Capture the cell that displays the provided text and extract its [X, Y] central coordinate. 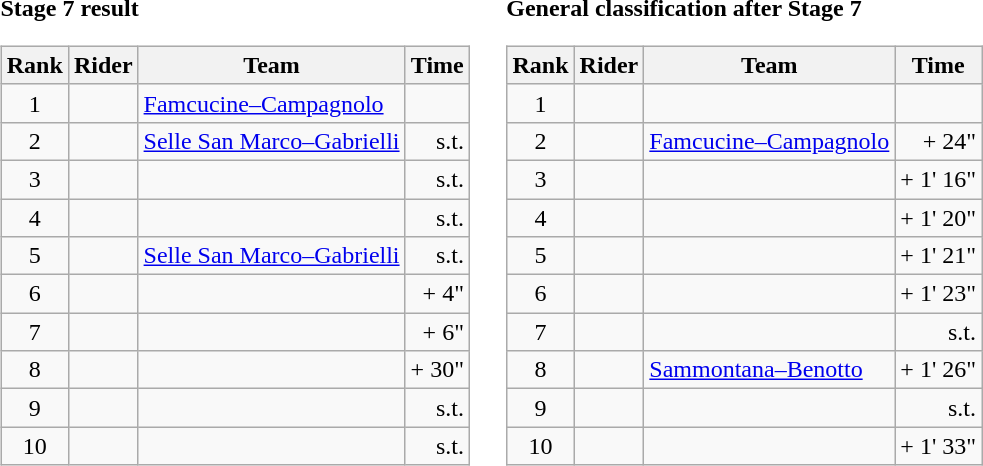
Sammontana–Benotto [770, 370]
+ 1' 20" [938, 217]
+ 4" [437, 294]
+ 1' 26" [938, 370]
+ 30" [437, 370]
+ 1' 33" [938, 446]
+ 1' 21" [938, 256]
+ 1' 23" [938, 294]
+ 6" [437, 332]
+ 24" [938, 141]
+ 1' 16" [938, 179]
